From the cell containing the given text, extract its center point as [x, y] coordinate. 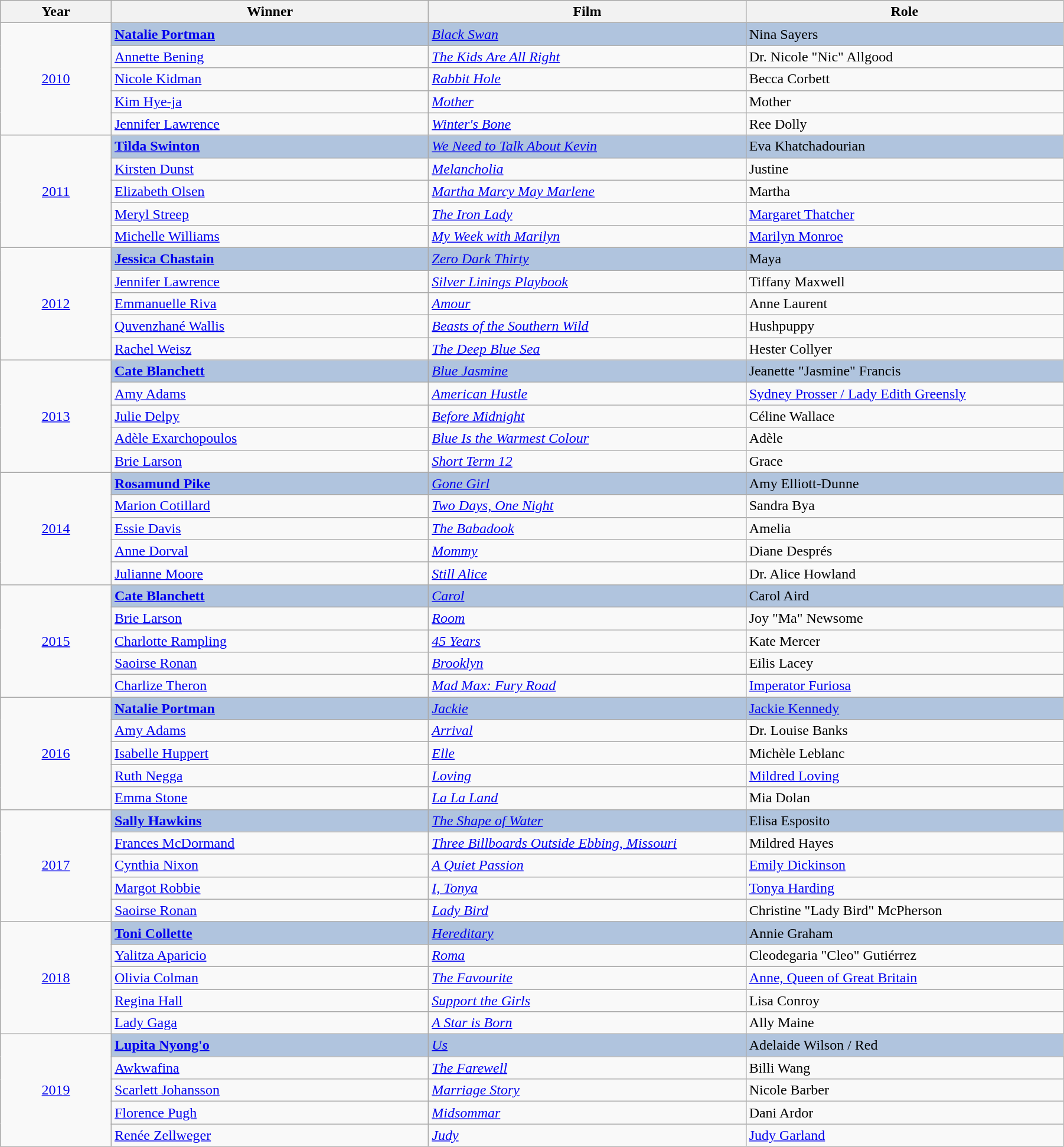
Dr. Nicole "Nic" Allgood [905, 57]
Annette Bening [269, 57]
Grace [905, 461]
Lady Gaga [269, 1023]
2017 [56, 865]
Lisa Conroy [905, 1001]
The Shape of Water [587, 821]
Judy Garland [905, 1135]
Dr. Alice Howland [905, 573]
Céline Wallace [905, 416]
Carol Aird [905, 596]
Mildred Hayes [905, 843]
Support the Girls [587, 1001]
Sally Hawkins [269, 821]
Lupita Nyong'o [269, 1045]
Emmanuelle Riva [269, 304]
Ally Maine [905, 1023]
Quvenzhané Wallis [269, 326]
Charlotte Rampling [269, 641]
2012 [56, 303]
Yalitza Aparicio [269, 955]
Julianne Moore [269, 573]
Martha Marcy May Marlene [587, 191]
Kim Hye-ja [269, 102]
Regina Hall [269, 1001]
Before Midnight [587, 416]
Emma Stone [269, 798]
Meryl Streep [269, 214]
Role [905, 12]
Frances McDormand [269, 843]
Elisa Esposito [905, 821]
Michèle Leblanc [905, 753]
Zero Dark Thirty [587, 259]
Year [56, 12]
Billi Wang [905, 1068]
Mildred Loving [905, 776]
The Iron Lady [587, 214]
2014 [56, 528]
I, Tonya [587, 888]
We Need to Talk About Kevin [587, 146]
Jackie Kennedy [905, 708]
The Favourite [587, 978]
Margot Robbie [269, 888]
Rosamund Pike [269, 483]
Dr. Louise Banks [905, 731]
2013 [56, 416]
Julie Delpy [269, 416]
Diane Després [905, 551]
Nicole Kidman [269, 79]
The Babadook [587, 528]
Mad Max: Fury Road [587, 686]
Tilda Swinton [269, 146]
Blue Is the Warmest Colour [587, 439]
Nicole Barber [905, 1090]
Lady Bird [587, 910]
Michelle Williams [269, 236]
Charlize Theron [269, 686]
Maya [905, 259]
Room [587, 618]
Winner [269, 12]
Rabbit Hole [587, 79]
2011 [56, 191]
American Hustle [587, 394]
The Farewell [587, 1068]
Tonya Harding [905, 888]
Awkwafina [269, 1068]
Scarlett Johansson [269, 1090]
Tiffany Maxwell [905, 282]
Two Days, One Night [587, 506]
Adèle Exarchopoulos [269, 439]
Martha [905, 191]
45 Years [587, 641]
Beasts of the Southern Wild [587, 326]
Annie Graham [905, 933]
A Star is Born [587, 1023]
Mommy [587, 551]
Gone Girl [587, 483]
Still Alice [587, 573]
Nina Sayers [905, 34]
Emily Dickinson [905, 865]
Jeanette "Jasmine" Francis [905, 371]
Roma [587, 955]
Kirsten Dunst [269, 169]
Elle [587, 753]
Melancholia [587, 169]
Marion Cotillard [269, 506]
Adèle [905, 439]
Amelia [905, 528]
Midsommar [587, 1113]
Renée Zellweger [269, 1135]
2019 [56, 1090]
Anne Dorval [269, 551]
Marriage Story [587, 1090]
Dani Ardor [905, 1113]
Florence Pugh [269, 1113]
Judy [587, 1135]
Hushpuppy [905, 326]
Marilyn Monroe [905, 236]
Becca Corbett [905, 79]
Hester Collyer [905, 349]
Mia Dolan [905, 798]
Isabelle Huppert [269, 753]
2010 [56, 79]
The Kids Are All Right [587, 57]
A Quiet Passion [587, 865]
Joy "Ma" Newsome [905, 618]
Jessica Chastain [269, 259]
Anne Laurent [905, 304]
2018 [56, 978]
La La Land [587, 798]
Winter's Bone [587, 124]
The Deep Blue Sea [587, 349]
Elizabeth Olsen [269, 191]
Arrival [587, 731]
Margaret Thatcher [905, 214]
Us [587, 1045]
Amour [587, 304]
Sydney Prosser / Lady Edith Greensly [905, 394]
Carol [587, 596]
Sandra Bya [905, 506]
Anne, Queen of Great Britain [905, 978]
Film [587, 12]
Toni Collette [269, 933]
Eva Khatchadourian [905, 146]
Brooklyn [587, 664]
Essie Davis [269, 528]
Short Term 12 [587, 461]
Cleodegaria "Cleo" Gutiérrez [905, 955]
Loving [587, 776]
2016 [56, 753]
Amy Elliott-Dunne [905, 483]
Black Swan [587, 34]
Adelaide Wilson / Red [905, 1045]
Kate Mercer [905, 641]
Christine "Lady Bird" McPherson [905, 910]
Olivia Colman [269, 978]
Cynthia Nixon [269, 865]
2015 [56, 641]
My Week with Marilyn [587, 236]
Justine [905, 169]
Imperator Furiosa [905, 686]
Jackie [587, 708]
Ree Dolly [905, 124]
Eilis Lacey [905, 664]
Ruth Negga [269, 776]
Silver Linings Playbook [587, 282]
Hereditary [587, 933]
Blue Jasmine [587, 371]
Rachel Weisz [269, 349]
Three Billboards Outside Ebbing, Missouri [587, 843]
